Determine the (X, Y) coordinate at the center of the cell enclosing the given text.  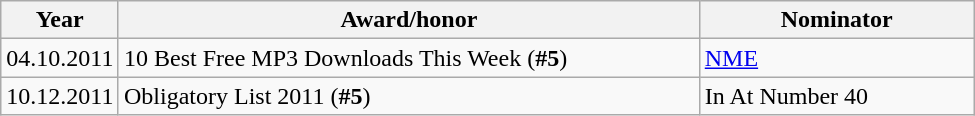
Obligatory List 2011 (#5) (408, 96)
Award/honor (408, 20)
Year (60, 20)
NME (836, 58)
In At Number 40 (836, 96)
10.12.2011 (60, 96)
10 Best Free MP3 Downloads This Week (#5) (408, 58)
04.10.2011 (60, 58)
Nominator (836, 20)
